Return the [x, y] coordinate for the center point of the cell that contains the specified text.  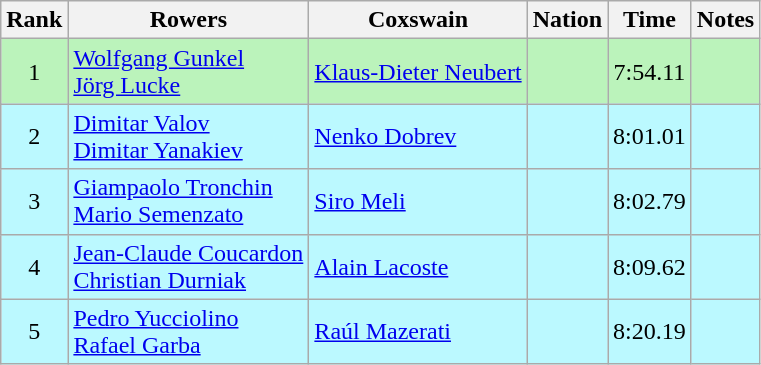
2 [34, 136]
5 [34, 332]
Klaus-Dieter Neubert [418, 72]
Giampaolo TronchinMario Semenzato [188, 202]
Raúl Mazerati [418, 332]
8:02.79 [650, 202]
Alain Lacoste [418, 266]
Rank [34, 20]
7:54.11 [650, 72]
1 [34, 72]
4 [34, 266]
Wolfgang GunkelJörg Lucke [188, 72]
8:20.19 [650, 332]
8:09.62 [650, 266]
Nation [567, 20]
Nenko Dobrev [418, 136]
Coxswain [418, 20]
Time [650, 20]
3 [34, 202]
Dimitar ValovDimitar Yanakiev [188, 136]
Siro Meli [418, 202]
8:01.01 [650, 136]
Pedro YucciolinoRafael Garba [188, 332]
Jean-Claude CoucardonChristian Durniak [188, 266]
Rowers [188, 20]
Notes [725, 20]
